Extract the (X, Y) coordinate from the center of the cell holding the provided text.  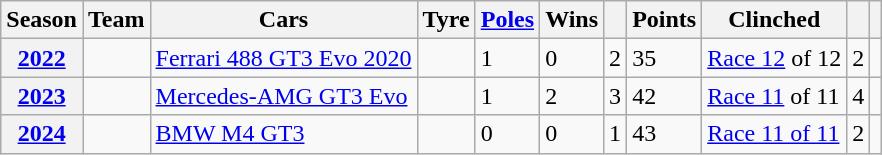
Wins (572, 20)
Season (42, 20)
2024 (42, 134)
Ferrari 488 GT3 Evo 2020 (284, 58)
Poles (507, 20)
35 (664, 58)
42 (664, 96)
Team (116, 20)
Clinched (774, 20)
3 (616, 96)
2023 (42, 96)
BMW M4 GT3 (284, 134)
4 (858, 96)
Race 12 of 12 (774, 58)
Mercedes-AMG GT3 Evo (284, 96)
Points (664, 20)
2022 (42, 58)
Cars (284, 20)
43 (664, 134)
Tyre (446, 20)
